Extract the (x, y) coordinate from the center of the cell holding the provided text.  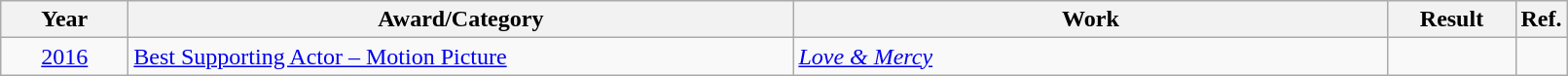
Work (1090, 19)
Year (64, 19)
2016 (64, 57)
Result (1452, 19)
Award/Category (461, 19)
Best Supporting Actor – Motion Picture (461, 57)
Ref. (1542, 19)
Love & Mercy (1090, 57)
